Determine the (x, y) coordinate at the center of the cell enclosing the given text.  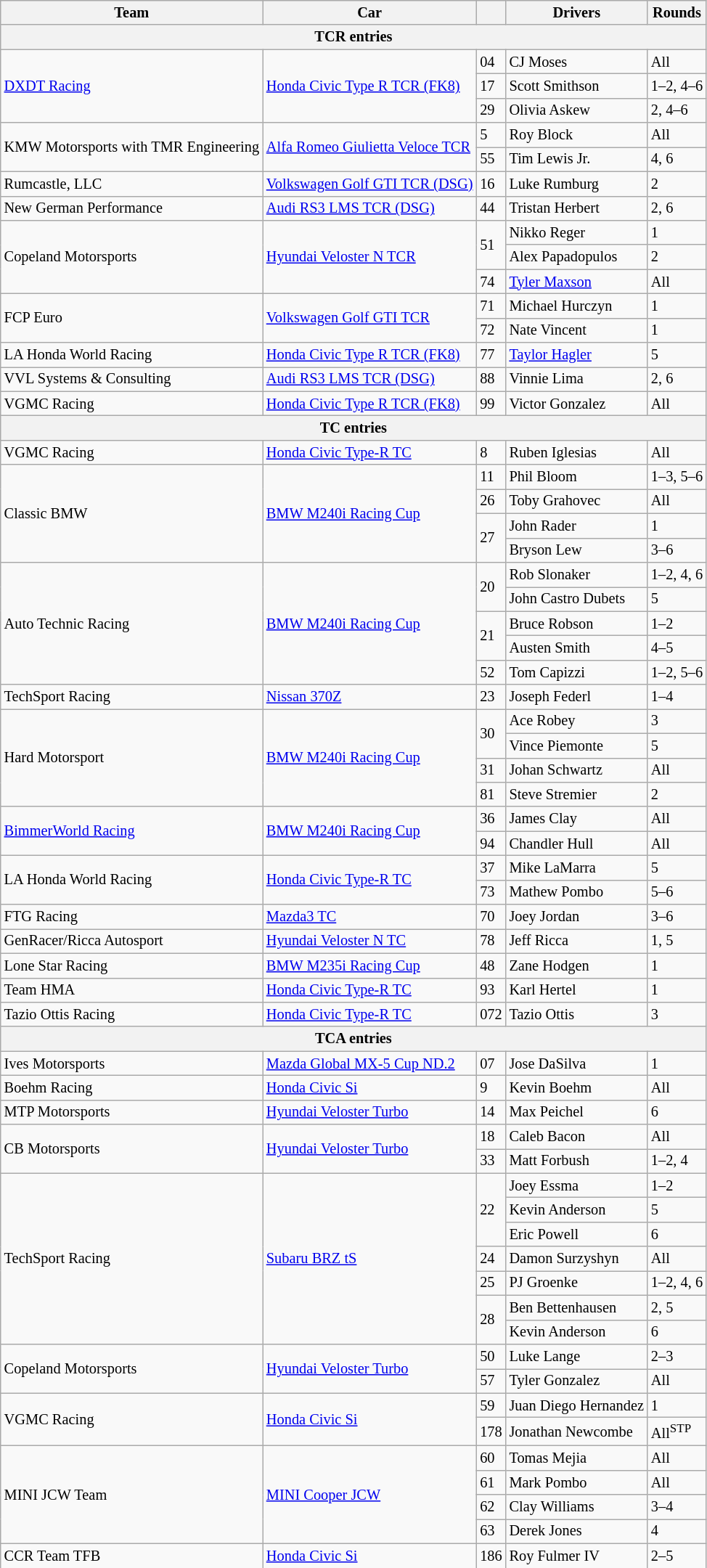
Mazda3 TC (369, 917)
DXDT Racing (132, 86)
31 (491, 770)
60 (491, 1458)
17 (491, 86)
Car (369, 12)
Toby Grahovec (576, 501)
Ace Robey (576, 721)
33 (491, 1161)
23 (491, 697)
Tom Capizzi (576, 672)
Juan Diego Hernandez (576, 1405)
48 (491, 965)
Caleb Bacon (576, 1137)
1–2, 4 (677, 1161)
51 (491, 244)
John Rader (576, 526)
93 (491, 990)
James Clay (576, 819)
99 (491, 404)
1–2, 5–6 (677, 672)
Eric Powell (576, 1234)
1–2, 4–6 (677, 86)
CJ Moses (576, 62)
70 (491, 917)
Zane Hodgen (576, 965)
Alfa Romeo Giulietta Veloce TCR (369, 147)
59 (491, 1405)
Steve Stremier (576, 794)
2, 4–6 (677, 110)
Mathew Pombo (576, 892)
14 (491, 1112)
Luke Rumburg (576, 184)
Roy Fulmer IV (576, 1556)
22 (491, 1209)
30 (491, 733)
11 (491, 477)
Team HMA (132, 990)
CB Motorsports (132, 1148)
Bruce Robson (576, 624)
16 (491, 184)
FTG Racing (132, 917)
MTP Motorsports (132, 1112)
81 (491, 794)
74 (491, 282)
TCR entries (353, 37)
Kevin Boehm (576, 1087)
072 (491, 1014)
Chandler Hull (576, 844)
MINI JCW Team (132, 1494)
18 (491, 1137)
Classic BMW (132, 514)
Nate Vincent (576, 330)
94 (491, 844)
TC entries (353, 428)
Bryson Lew (576, 550)
VVL Systems & Consulting (132, 379)
Rounds (677, 12)
1–3, 5–6 (677, 477)
63 (491, 1531)
Tazio Ottis (576, 1014)
4 (677, 1531)
MINI Cooper JCW (369, 1494)
Tazio Ottis Racing (132, 1014)
28 (491, 1320)
Max Peichel (576, 1112)
Joseph Federl (576, 697)
2, 5 (677, 1307)
Drivers (576, 12)
Victor Gonzalez (576, 404)
Damon Surzyshyn (576, 1259)
Lone Star Racing (132, 965)
Nissan 370Z (369, 697)
Johan Schwartz (576, 770)
Nikko Reger (576, 232)
Derek Jones (576, 1531)
Vince Piemonte (576, 746)
BimmerWorld Racing (132, 830)
37 (491, 867)
Auto Technic Racing (132, 623)
Mark Pombo (576, 1482)
36 (491, 819)
GenRacer/Ricca Autosport (132, 941)
Vinnie Lima (576, 379)
61 (491, 1482)
4, 6 (677, 159)
71 (491, 306)
Jeff Ricca (576, 941)
PJ Groenke (576, 1283)
Tim Lewis Jr. (576, 159)
29 (491, 110)
50 (491, 1356)
Hyundai Veloster N TC (369, 941)
4–5 (677, 648)
1, 5 (677, 941)
Tyler Gonzalez (576, 1381)
8 (491, 452)
Taylor Hagler (576, 355)
77 (491, 355)
Scott Smithson (576, 86)
Jonathan Newcombe (576, 1432)
72 (491, 330)
CCR Team TFB (132, 1556)
Hard Motorsport (132, 758)
Clay Williams (576, 1507)
TCA entries (353, 1039)
21 (491, 636)
Phil Bloom (576, 477)
07 (491, 1063)
Subaru BRZ tS (369, 1259)
Roy Block (576, 135)
52 (491, 672)
04 (491, 62)
Karl Hertel (576, 990)
Mazda Global MX-5 Cup ND.2 (369, 1063)
55 (491, 159)
73 (491, 892)
Ben Bettenhausen (576, 1307)
20 (491, 587)
27 (491, 537)
KMW Motorsports with TMR Engineering (132, 147)
57 (491, 1381)
Tristan Herbert (576, 208)
Alex Papadopulos (576, 257)
44 (491, 208)
24 (491, 1259)
Olivia Askew (576, 110)
Volkswagen Golf GTI TCR (369, 318)
Joey Essma (576, 1185)
FCP Euro (132, 318)
178 (491, 1432)
Joey Jordan (576, 917)
Volkswagen Golf GTI TCR (DSG) (369, 184)
AllSTP (677, 1432)
Luke Lange (576, 1356)
Mike LaMarra (576, 867)
Team (132, 12)
26 (491, 501)
New German Performance (132, 208)
9 (491, 1087)
Austen Smith (576, 648)
62 (491, 1507)
5–6 (677, 892)
Tomas Mejia (576, 1458)
John Castro Dubets (576, 599)
Michael Hurczyn (576, 306)
Ruben Iglesias (576, 452)
Rob Slonaker (576, 574)
Ives Motorsports (132, 1063)
2–5 (677, 1556)
Hyundai Veloster N TCR (369, 257)
88 (491, 379)
1–4 (677, 697)
3–4 (677, 1507)
2–3 (677, 1356)
Rumcastle, LLC (132, 184)
25 (491, 1283)
186 (491, 1556)
Tyler Maxson (576, 282)
Matt Forbush (576, 1161)
78 (491, 941)
Boehm Racing (132, 1087)
Jose DaSilva (576, 1063)
BMW M235i Racing Cup (369, 965)
